Extract the (x, y) coordinate from the center of the cell holding the provided text.  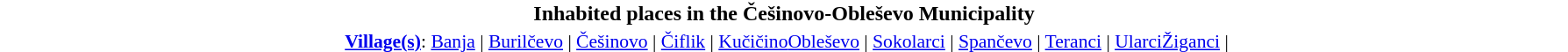
Inhabited places in the Češinovo-Obleševo Municipality (784, 13)
